Extract the (x, y) coordinate from the center of the cell holding the provided text.  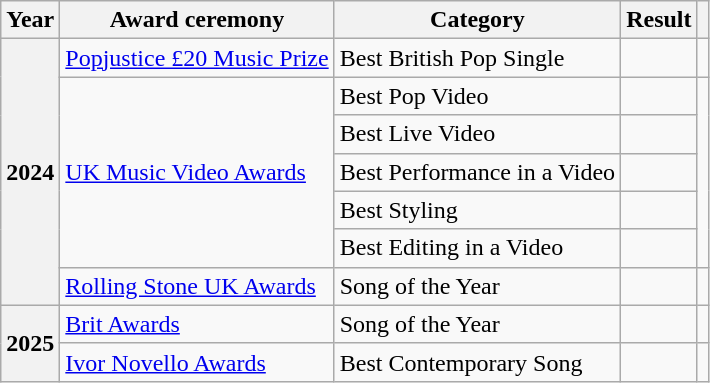
UK Music Video Awards (197, 172)
Award ceremony (197, 20)
2024 (30, 172)
Brit Awards (197, 324)
Best Styling (477, 210)
Popjustice £20 Music Prize (197, 58)
Year (30, 20)
Best British Pop Single (477, 58)
Ivor Novello Awards (197, 362)
Best Contemporary Song (477, 362)
2025 (30, 343)
Best Live Video (477, 134)
Rolling Stone UK Awards (197, 286)
Result (659, 20)
Best Pop Video (477, 96)
Category (477, 20)
Best Editing in a Video (477, 248)
Best Performance in a Video (477, 172)
